From the cell containing the given text, extract its center point as (X, Y) coordinate. 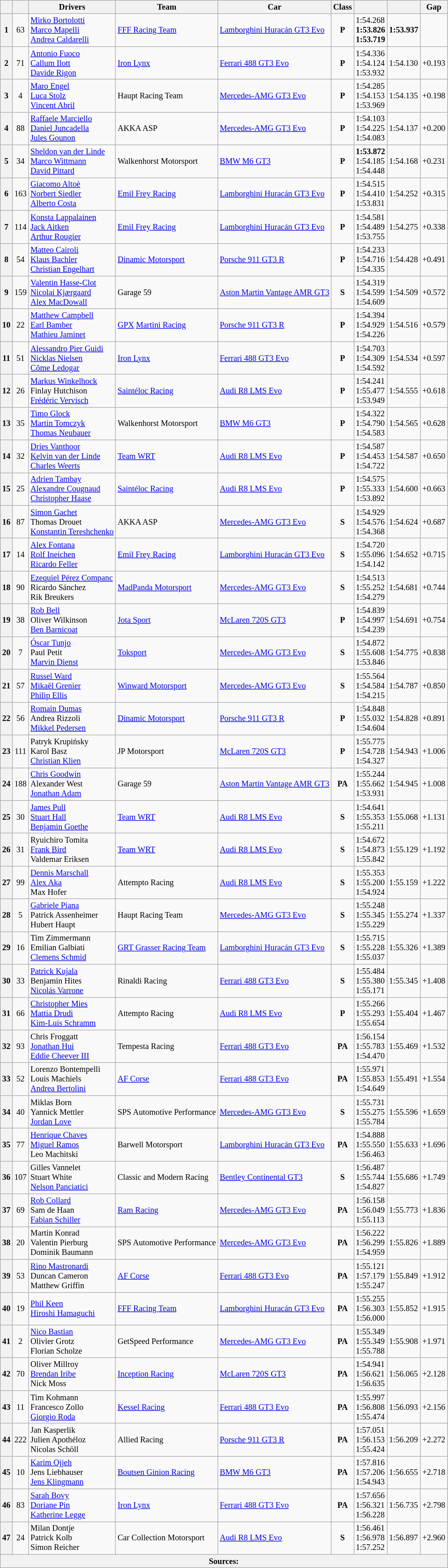
1:54.2851:54.1531:53.969 (370, 96)
1:54.5811:54.4891:53.755 (370, 227)
Milan Dontje Patrick Kolb Simon Reicher (72, 1538)
42 (6, 1374)
1:55.633 (403, 1144)
1:56.735 (403, 1505)
Kessel Racing (167, 1407)
Rob Collard Sam de Haan Fabian Schiller (72, 1210)
23 (6, 751)
+1.912 (434, 1276)
Jota Sport (167, 620)
53 (20, 1276)
+0.687 (434, 522)
+1.222 (434, 882)
+0.338 (434, 227)
1:54.565 (403, 424)
GRT Grasser Racing Team (167, 948)
1:54.9411:56.6211:56.635 (370, 1374)
Winward Motorsport (167, 686)
Nico Bastian Olivier Grotz Florian Scholze (72, 1341)
12 (6, 391)
Jan Kasperlik Julien Apothéloz Nicolas Schöll (72, 1440)
1:54.600 (403, 489)
+2.156 (434, 1407)
Raffaele Marciello Daniel Juncadella Jules Gounon (72, 128)
+0.231 (434, 161)
1:57.0511:56.1531:55.424 (370, 1440)
+1.532 (434, 1046)
+1.696 (434, 1144)
1:55.159 (403, 882)
+1.337 (434, 915)
1:55.2441:55.6621:53.931 (370, 784)
1:54.624 (403, 522)
9 (6, 292)
+0.193 (434, 63)
+1.467 (434, 1014)
1:56.065 (403, 1374)
Gap (434, 7)
Óscar Tunjo Paul Petit Marvin Dienst (72, 653)
Miklas Born Yannick Mettler Jordan Love (72, 1112)
Karim Ojjeh Jens Liebhauser Jens Klingmann (72, 1472)
29 (6, 948)
1:54.3221:54.7901:54.583 (370, 424)
Martin Konrad Valentin Pierburg Dominik Baumann (72, 1243)
1:53.8721:54.1851:54.448 (370, 161)
1:55.908 (403, 1341)
Sarah Bovy Doriane Pin Katherine Legge (72, 1505)
1:54.8391:54.9971:54.239 (370, 620)
163 (20, 194)
18 (6, 587)
Rob Bell Oliver Wilkinson Ben Barnicoat (72, 620)
71 (20, 63)
1:54.5871:54.4531:54.722 (370, 456)
Sheldon van der Linde Marco Wittmann David Pittard (72, 161)
6 (6, 194)
+0.618 (434, 391)
Team (167, 7)
56 (20, 719)
Barwell Motorsport (167, 1144)
+0.891 (434, 719)
44 (6, 1440)
Mirko Bortolotti Marco Mapelli Andrea Caldarelli (72, 30)
+1.971 (434, 1341)
Ram Racing (167, 1210)
1 (6, 30)
Matthew Campbell Earl Bamber Mathieu Jaminet (72, 325)
Ezequiel Pérez Companc Ricardo Sánchez Rik Breukers (72, 587)
1:55.849 (403, 1276)
1:55.7751:54.7281:54.327 (370, 751)
1:54.7201:55.0961:54.142 (370, 554)
1:54.275 (403, 227)
88 (20, 128)
1:55.5641:54.5841:54.215 (370, 686)
1:55.1211:57.1791:55.247 (370, 1276)
1:56.1581:56.0491:55.113 (370, 1210)
1:55.4841:55.3801:55.171 (370, 981)
1:55.852 (403, 1309)
1:56.209 (403, 1440)
1:55.3531:55.2001:54.924 (370, 882)
Boutsen Ginion Racing (167, 1472)
1:54.5131:55.2521:54.279 (370, 587)
45 (6, 1472)
1:55.686 (403, 1177)
1:57.6561:56.3211:56.228 (370, 1505)
3 (6, 96)
1:54.1031:54.2251:54.083 (370, 128)
Alex Fontana Rolf Ineichen Ricardo Feller (72, 554)
Alessandro Pier Guidi Nicklas Nielsen Côme Ledogar (72, 358)
Lorenzo Bontempelli Louis Machiels Andrea Bertolini (72, 1079)
Adrien Tambay Alexandre Cougnaud Christopher Haase (72, 489)
+1.836 (434, 1210)
43 (6, 1407)
66 (20, 1014)
+1.131 (434, 817)
1:54.681 (403, 587)
Phil Keen Hiroshi Hamaguchi (72, 1309)
1:54.3361:54.1241:53.932 (370, 63)
1:55.773 (403, 1210)
+0.754 (434, 620)
Bentley Continental GT3 (274, 1177)
1:54.130 (403, 63)
17 (6, 554)
Car (274, 7)
1:54.534 (403, 358)
1:56.4611:56.9781:57.252 (370, 1538)
1:54.428 (403, 260)
+1.915 (434, 1309)
Timo Glock Martin Tomczyk Thomas Neubauer (72, 424)
1:54.2331:54.7161:54.335 (370, 260)
111 (20, 751)
+2.128 (434, 1374)
Tempesta Racing (167, 1046)
1:55.9711:55.8531:54.649 (370, 1079)
+0.198 (434, 96)
Patrick Kujala Benjamin Hites Nicolás Varrone (72, 981)
Oliver Millroy Brendan Iribe Nick Moss (72, 1374)
Konsta Lappalainen Jack Aitken Arthur Rougier (72, 227)
57 (20, 686)
52 (20, 1079)
1:54.787 (403, 686)
1:55.274 (403, 915)
1:56.655 (403, 1472)
1:54.516 (403, 325)
1:55.326 (403, 948)
21 (6, 686)
222 (20, 1440)
1:54.252 (403, 194)
+1.408 (434, 981)
37 (6, 1210)
41 (6, 1341)
+1.889 (434, 1243)
+0.838 (434, 653)
+2.798 (434, 1505)
Tim Zimmermann Emilian Galbiati Clemens Schmid (72, 948)
46 (6, 1505)
Russel Ward Mikaël Grenier Philip Ellis (72, 686)
GPX Martini Racing (167, 325)
Matteo Cairoli Klaus Bachler Christian Engelhart (72, 260)
Drivers (72, 7)
Antonio Fuoco Callum Ilott Davide Rigon (72, 63)
1:54.3941:54.9291:54.226 (370, 325)
Maro Engel Luca Stolz Vincent Abril (72, 96)
1:54.652 (403, 554)
1:54.5751:55.3331:53.892 (370, 489)
+0.491 (434, 260)
Ryuichiro Tomita Frank Bird Valdemar Eriksen (72, 849)
1:56.093 (403, 1407)
51 (20, 358)
1:54.828 (403, 719)
1:55.2481:55.3451:55.229 (370, 915)
1:56.4871:55.7441:54.827 (370, 1177)
1:54.135 (403, 96)
Car Collection Motorsport (167, 1538)
1:54.2681:53.8261:53.719 (370, 30)
Valentin Hasse-Clot Nicolai Kjærgaard Alex MacDowall (72, 292)
27 (6, 882)
93 (20, 1046)
13 (6, 424)
Gabriele Piana Patrick Assenheimer Hubert Haupt (72, 915)
Dries Vanthoor Kelvin van der Linde Charles Weerts (72, 456)
James Pull Stuart Hall Benjamin Goethe (72, 817)
1:55.491 (403, 1079)
99 (20, 882)
Chris Goodwin Alexander West Jonathan Adam (72, 784)
1:54.8881:55.5501:56.463 (370, 1144)
Henrique Chaves Miguel Ramos Leo Machitski (72, 1144)
90 (20, 587)
1:55.2661:55.2931:55.654 (370, 1014)
+0.650 (434, 456)
83 (20, 1505)
47 (6, 1538)
GetSpeed Performance (167, 1341)
+1.192 (434, 849)
63 (20, 30)
1:54.3191:54.5991:54.609 (370, 292)
1:55.2551:56.3031:56.000 (370, 1309)
1:55.826 (403, 1243)
1:55.7311:55.2751:55.784 (370, 1112)
+1.006 (434, 751)
1:57.8161:57.2061:54.943 (370, 1472)
1:55.469 (403, 1046)
+0.572 (434, 292)
+2.272 (434, 1440)
Romain Dumas Andrea Rizzoli Mikkel Pedersen (72, 719)
+0.715 (434, 554)
JP Motorsport (167, 751)
188 (20, 784)
Inception Racing (167, 1374)
1:55.068 (403, 817)
+0.597 (434, 358)
1:54.8481:55.0321:54.604 (370, 719)
Allied Racing (167, 1440)
1:55.9971:56.8081:55.474 (370, 1407)
1:54.509 (403, 292)
1:54.8721:55.6081:53.846 (370, 653)
+0.579 (434, 325)
Rino Mastronardi Duncan Cameron Matthew Griffin (72, 1276)
Sources: (224, 1561)
Gilles Vannelet Stuart White Nelson Panciatici (72, 1177)
1:54.6411:55.3531:55.211 (370, 817)
1:56.897 (403, 1538)
+2.960 (434, 1538)
159 (20, 292)
1:55.3491:55.3491:55.788 (370, 1341)
1:54.7031:54.3091:54.592 (370, 358)
1:53.937 (403, 30)
Patryk Krupińsky Karol Basz Christian Klien (72, 751)
1:54.943 (403, 751)
+0.315 (434, 194)
Markus Winkelhock Finlay Hutchison Frédéric Vervisch (72, 391)
+1.389 (434, 948)
Christopher Mies Mattia Drudi Kim-Luis Schramm (72, 1014)
54 (20, 260)
8 (6, 260)
1:54.6721:54.8731:55.842 (370, 849)
1:54.775 (403, 653)
69 (20, 1210)
1:54.5151:54.4101:53.831 (370, 194)
Toksport (167, 653)
+1.554 (434, 1079)
+1.659 (434, 1112)
1:54.2411:55.4771:53.949 (370, 391)
+0.663 (434, 489)
Giacomo Altoè Norbert Siedler Alberto Costa (72, 194)
MadPanda Motorsport (167, 587)
Tim Kohmann Francesco Zollo Giorgio Roda (72, 1407)
1:54.9291:54.5761:54.368 (370, 522)
1:55.129 (403, 849)
1:55.596 (403, 1112)
+1.008 (434, 784)
+0.200 (434, 128)
77 (20, 1144)
+0.744 (434, 587)
1:55.404 (403, 1014)
1:54.691 (403, 620)
1:54.945 (403, 784)
114 (20, 227)
1:56.2221:56.2991:54.959 (370, 1243)
87 (20, 522)
1:56.1541:55.7831:54.470 (370, 1046)
1:54.587 (403, 456)
+0.628 (434, 424)
39 (6, 1276)
Classic and Modern Racing (167, 1177)
1:54.168 (403, 161)
1:54.137 (403, 128)
1:55.7151:55.2281:55.037 (370, 948)
+2.718 (434, 1472)
15 (6, 489)
107 (20, 1177)
1:55.345 (403, 981)
+1.749 (434, 1177)
36 (6, 1177)
Simon Gachet Thomas Drouet Konstantin Tereshchenko (72, 522)
1:54.555 (403, 391)
70 (20, 1374)
Class (342, 7)
+0.850 (434, 686)
28 (6, 915)
Chris Froggatt Jonathan Hui Eddie Cheever III (72, 1046)
Dennis Marschall Alex Aka Max Hofer (72, 882)
Rinaldi Racing (167, 981)
